Search for the cell housing the specified text and yield its [X, Y] center coordinate. 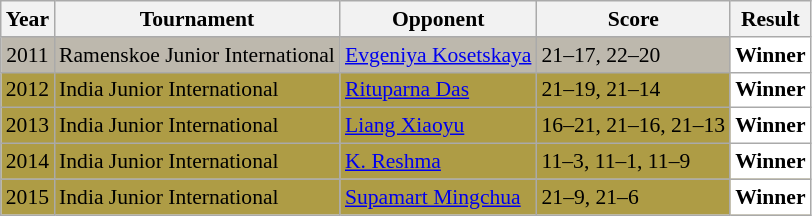
21–17, 22–20 [633, 55]
2012 [28, 90]
21–19, 21–14 [633, 90]
2013 [28, 126]
21–9, 21–6 [633, 197]
Result [770, 19]
Year [28, 19]
K. Reshma [438, 162]
11–3, 11–1, 11–9 [633, 162]
2015 [28, 197]
Liang Xiaoyu [438, 126]
2011 [28, 55]
Ramenskoe Junior International [197, 55]
16–21, 21–16, 21–13 [633, 126]
Evgeniya Kosetskaya [438, 55]
Supamart Mingchua [438, 197]
Tournament [197, 19]
Rituparna Das [438, 90]
Opponent [438, 19]
Score [633, 19]
2014 [28, 162]
